Identify which cell holds the provided text, then report its [X, Y] central coordinate. 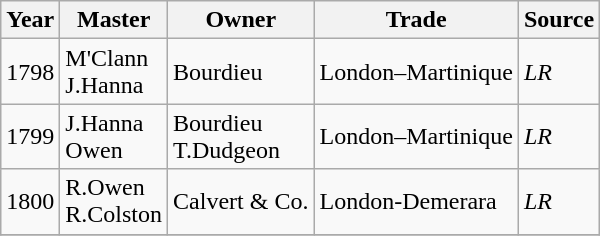
Owner [241, 20]
1798 [30, 72]
1800 [30, 202]
R.OwenR.Colston [114, 202]
Source [558, 20]
Year [30, 20]
BourdieuT.Dudgeon [241, 136]
J.HannaOwen [114, 136]
1799 [30, 136]
Bourdieu [241, 72]
London-Demerara [416, 202]
M'ClannJ.Hanna [114, 72]
Master [114, 20]
Trade [416, 20]
Calvert & Co. [241, 202]
